Output the (X, Y) coordinate of the center of the cell containing the given text.  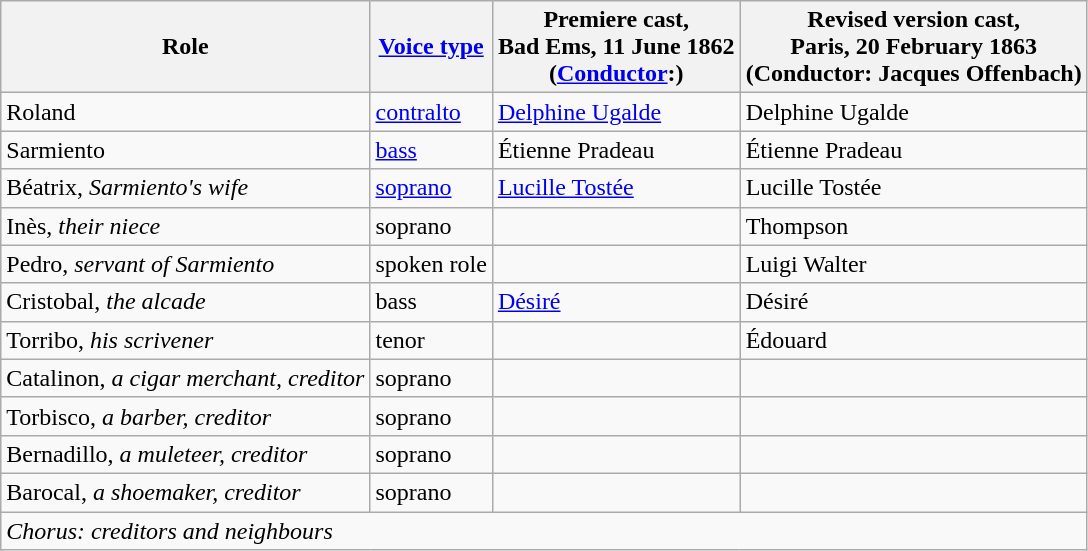
Torribo, his scrivener (186, 340)
Voice type (431, 47)
Luigi Walter (914, 264)
Catalinon, a cigar merchant, creditor (186, 378)
Roland (186, 112)
Revised version cast, Paris, 20 February 1863(Conductor: Jacques Offenbach) (914, 47)
Pedro, servant of Sarmiento (186, 264)
Thompson (914, 226)
Inès, their niece (186, 226)
contralto (431, 112)
Béatrix, Sarmiento's wife (186, 188)
Cristobal, the alcade (186, 302)
Sarmiento (186, 150)
Bernadillo, a muleteer, creditor (186, 454)
Torbisco, a barber, creditor (186, 416)
Premiere cast, Bad Ems, 11 June 1862(Conductor:) (616, 47)
Chorus: creditors and neighbours (544, 531)
spoken role (431, 264)
Barocal, a shoemaker, creditor (186, 492)
Role (186, 47)
tenor (431, 340)
Édouard (914, 340)
